Return the (X, Y) coordinate for the center point of the cell that contains the specified text.  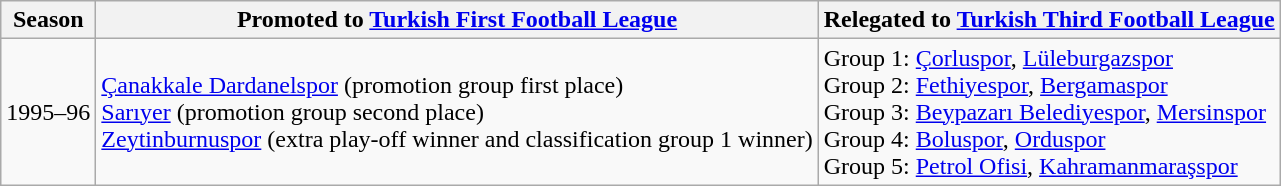
Relegated to Turkish Third Football League (1049, 20)
1995–96 (48, 112)
Season (48, 20)
Promoted to Turkish First Football League (457, 20)
